Extract the (X, Y) coordinate from the center of the cell holding the provided text.  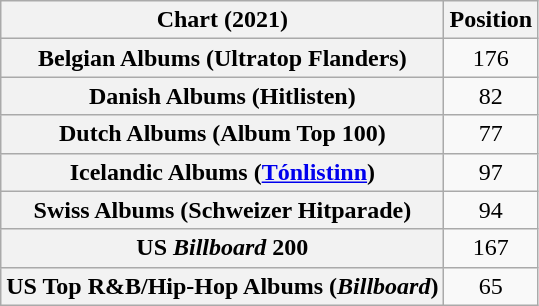
97 (491, 172)
Icelandic Albums (Tónlistinn) (222, 172)
US Billboard 200 (222, 248)
Belgian Albums (Ultratop Flanders) (222, 58)
65 (491, 286)
176 (491, 58)
Swiss Albums (Schweizer Hitparade) (222, 210)
167 (491, 248)
94 (491, 210)
Chart (2021) (222, 20)
Danish Albums (Hitlisten) (222, 96)
Dutch Albums (Album Top 100) (222, 134)
77 (491, 134)
US Top R&B/Hip-Hop Albums (Billboard) (222, 286)
Position (491, 20)
82 (491, 96)
